Pinpoint the cell where the given text exists, returning its (X, Y) midpoint coordinate. 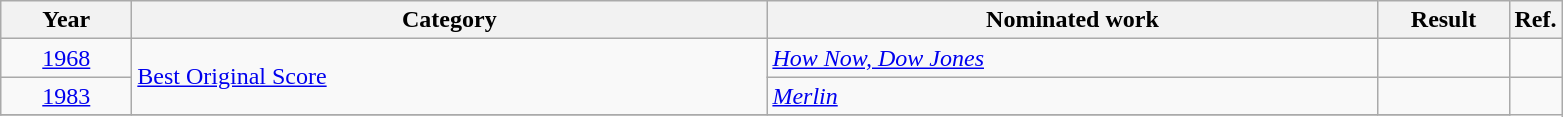
Ref. (1536, 20)
Result (1444, 20)
Nominated work (1072, 20)
Merlin (1072, 96)
Year (66, 20)
How Now, Dow Jones (1072, 58)
1983 (66, 96)
Best Original Score (450, 77)
1968 (66, 58)
Category (450, 20)
